Pinpoint the cell where the given text exists, returning its (X, Y) midpoint coordinate. 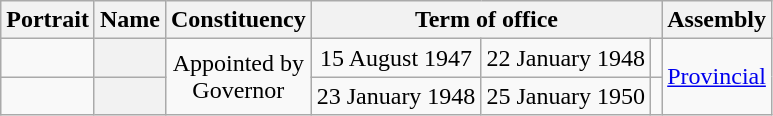
Appointed byGovernor (238, 77)
15 August 1947 (396, 58)
23 January 1948 (396, 96)
Portrait (48, 20)
Constituency (238, 20)
22 January 1948 (566, 58)
Assembly (717, 20)
Name (130, 20)
Term of office (486, 20)
25 January 1950 (566, 96)
Provincial (717, 77)
